Scan for the cell matching the given text and deliver its (x, y) coordinate at center. 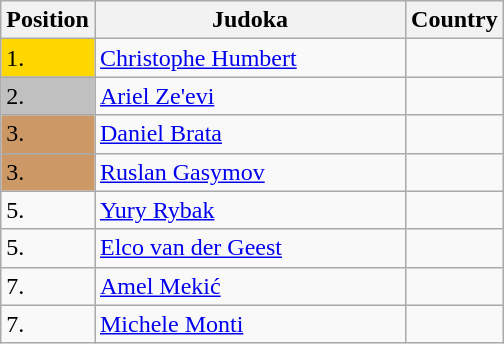
1. (48, 58)
Country (455, 20)
Michele Monti (250, 324)
Daniel Brata (250, 134)
2. (48, 96)
Ariel Ze'evi (250, 96)
Christophe Humbert (250, 58)
Yury Rybak (250, 210)
Judoka (250, 20)
Ruslan Gasymov (250, 172)
Elco van der Geest (250, 248)
Position (48, 20)
Amel Mekić (250, 286)
